Capture the cell that displays the provided text and extract its [X, Y] central coordinate. 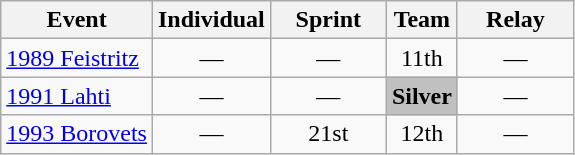
Sprint [328, 20]
12th [422, 134]
1989 Feistritz [77, 58]
Individual [211, 20]
21st [328, 134]
Relay [515, 20]
1991 Lahti [77, 96]
Team [422, 20]
Event [77, 20]
Silver [422, 96]
1993 Borovets [77, 134]
11th [422, 58]
